Output the (X, Y) coordinate of the center of the cell containing the given text.  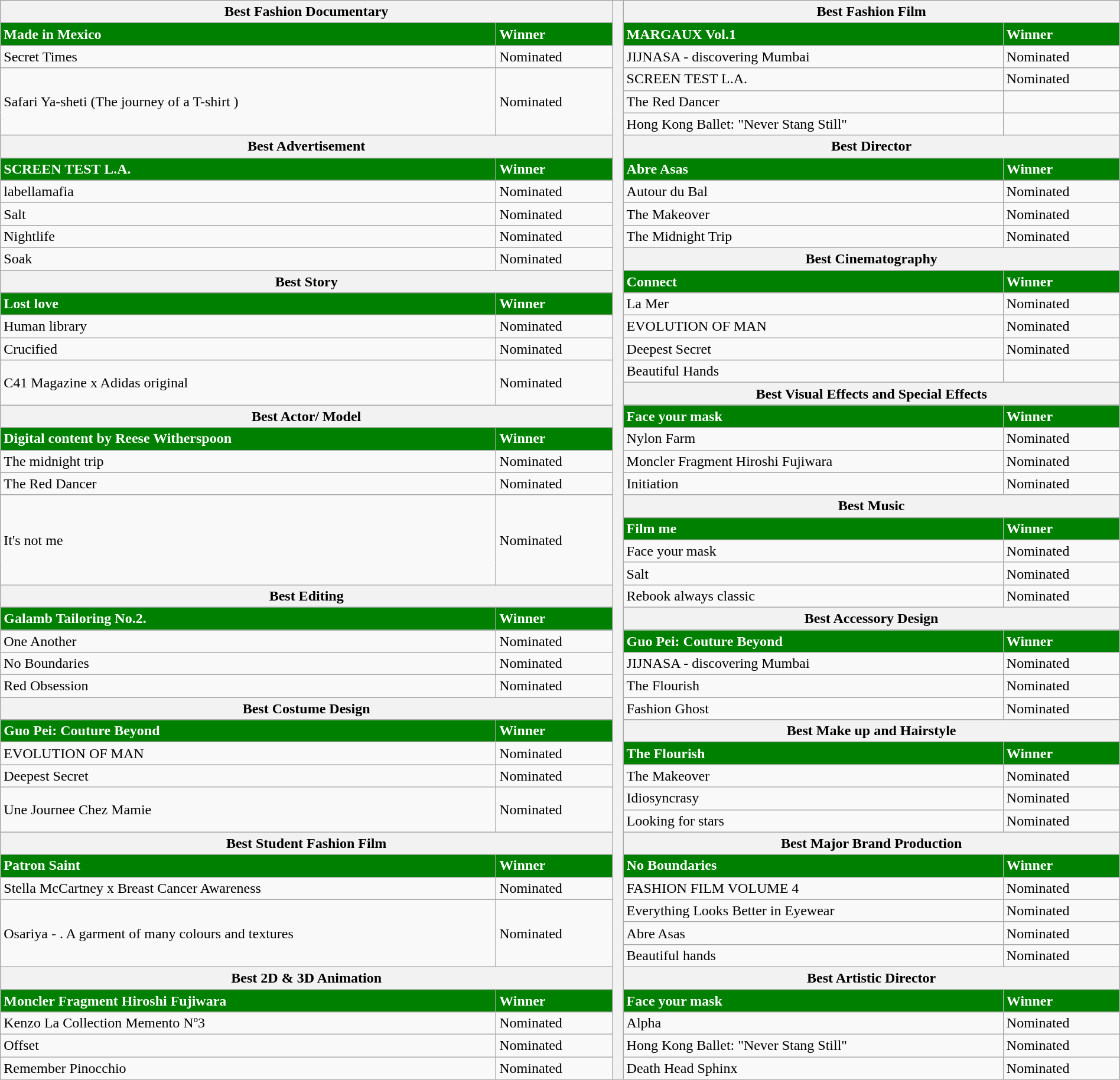
Connect (813, 282)
The midnight trip (248, 461)
Best Actor/ Model (307, 416)
Alpha (813, 1023)
The Midnight Trip (813, 236)
MARGAUX Vol.1 (813, 34)
Nightlife (248, 236)
Osariya - . A garment of many colours and textures (248, 933)
C41 Magazine x Adidas original (248, 383)
Best Visual Effects and Special Effects (871, 394)
Idiosyncrasy (813, 798)
Soak (248, 259)
Beautiful hands (813, 955)
It's not me (248, 540)
Initiation (813, 484)
Une Journee Chez Mamie (248, 810)
Best Artistic Director (871, 978)
Digital content by Reese Witherspoon (248, 439)
Crucified (248, 349)
Best Editing (307, 596)
FASHION FILM VOLUME 4 (813, 888)
Best Cinematography (871, 259)
Beautiful Hands (813, 371)
Best Student Fashion Film (307, 843)
Secret Times (248, 57)
Best Advertisement (307, 146)
Best Fashion Documentary (307, 12)
Offset (248, 1046)
Best Accessory Design (871, 618)
Looking for stars (813, 821)
Best Fashion Film (871, 12)
Red Obsession (248, 686)
Kenzo La Collection Memento Nº3 (248, 1023)
One Another (248, 641)
Stella McCartney x Breast Cancer Awareness (248, 888)
Fashion Ghost (813, 709)
Safari Ya-sheti (The journey of a T-shirt ) (248, 102)
Rebook always classic (813, 596)
Death Head Sphinx (813, 1068)
Human library (248, 327)
Nylon Farm (813, 439)
Everything Looks Better in Eyewear (813, 911)
Autour du Bal (813, 191)
Patron Saint (248, 866)
Best Costume Design (307, 709)
Best Make up and Hairstyle (871, 731)
Best 2D & 3D Animation (307, 978)
Film me (813, 528)
La Mer (813, 304)
Lost love (248, 304)
Best Music (871, 506)
Best Director (871, 146)
Remember Pinocchio (248, 1068)
Best Story (307, 282)
Made in Mexico (248, 34)
Best Major Brand Production (871, 843)
Galamb Tailoring No.2. (248, 618)
labellamafia (248, 191)
